Identify which cell holds the provided text, then report its [X, Y] central coordinate. 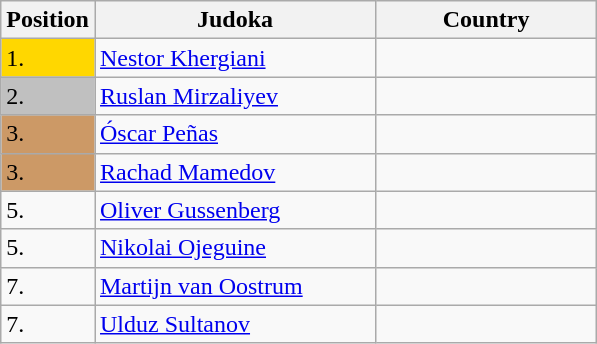
Nikolai Ojeguine [234, 248]
2. [48, 96]
Oliver Gussenberg [234, 210]
Ruslan Mirzaliyev [234, 96]
Position [48, 20]
Rachad Mamedov [234, 172]
Country [486, 20]
Martijn van Oostrum [234, 286]
Judoka [234, 20]
Óscar Peñas [234, 134]
1. [48, 58]
Ulduz Sultanov [234, 324]
Nestor Khergiani [234, 58]
